Output the (X, Y) coordinate of the center of the cell containing the given text.  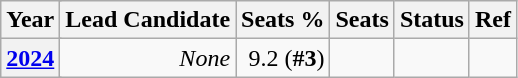
Ref (492, 20)
Seats (362, 20)
Seats % (283, 20)
Status (432, 20)
9.2 (#3) (283, 58)
None (148, 58)
Year (30, 20)
Lead Candidate (148, 20)
2024 (30, 58)
